For the text-containing cell, return its midpoint in [x, y] coordinate format. 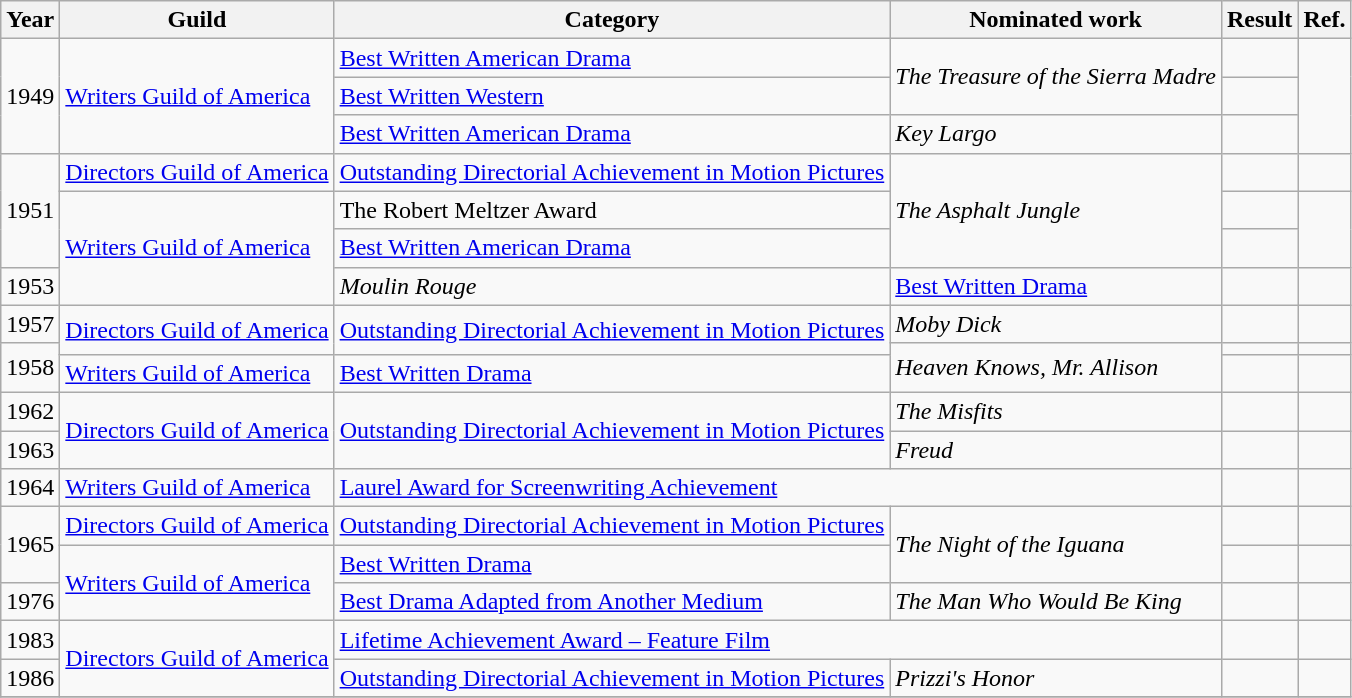
1949 [30, 96]
The Man Who Would Be King [1056, 602]
Best Drama Adapted from Another Medium [612, 602]
1953 [30, 286]
1965 [30, 545]
1962 [30, 411]
1983 [30, 640]
1963 [30, 449]
1958 [30, 368]
1964 [30, 488]
1976 [30, 602]
The Treasure of the Sierra Madre [1056, 77]
Guild [197, 20]
Lifetime Achievement Award – Feature Film [778, 640]
Freud [1056, 449]
1957 [30, 324]
The Robert Meltzer Award [612, 210]
Moulin Rouge [612, 286]
Key Largo [1056, 134]
The Misfits [1056, 411]
Heaven Knows, Mr. Allison [1056, 368]
Prizzi's Honor [1056, 678]
Laurel Award for Screenwriting Achievement [778, 488]
Year [30, 20]
Best Written Western [612, 96]
1951 [30, 210]
The Night of the Iguana [1056, 545]
Result [1259, 20]
Ref. [1324, 20]
Category [612, 20]
1986 [30, 678]
Nominated work [1056, 20]
Moby Dick [1056, 324]
The Asphalt Jungle [1056, 210]
